Identify which cell holds the provided text, then report its (x, y) central coordinate. 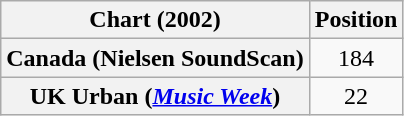
184 (356, 58)
UK Urban (Music Week) (155, 96)
22 (356, 96)
Chart (2002) (155, 20)
Position (356, 20)
Canada (Nielsen SoundScan) (155, 58)
